Provide the [x, y] coordinate of the cell's center where the given text is located.  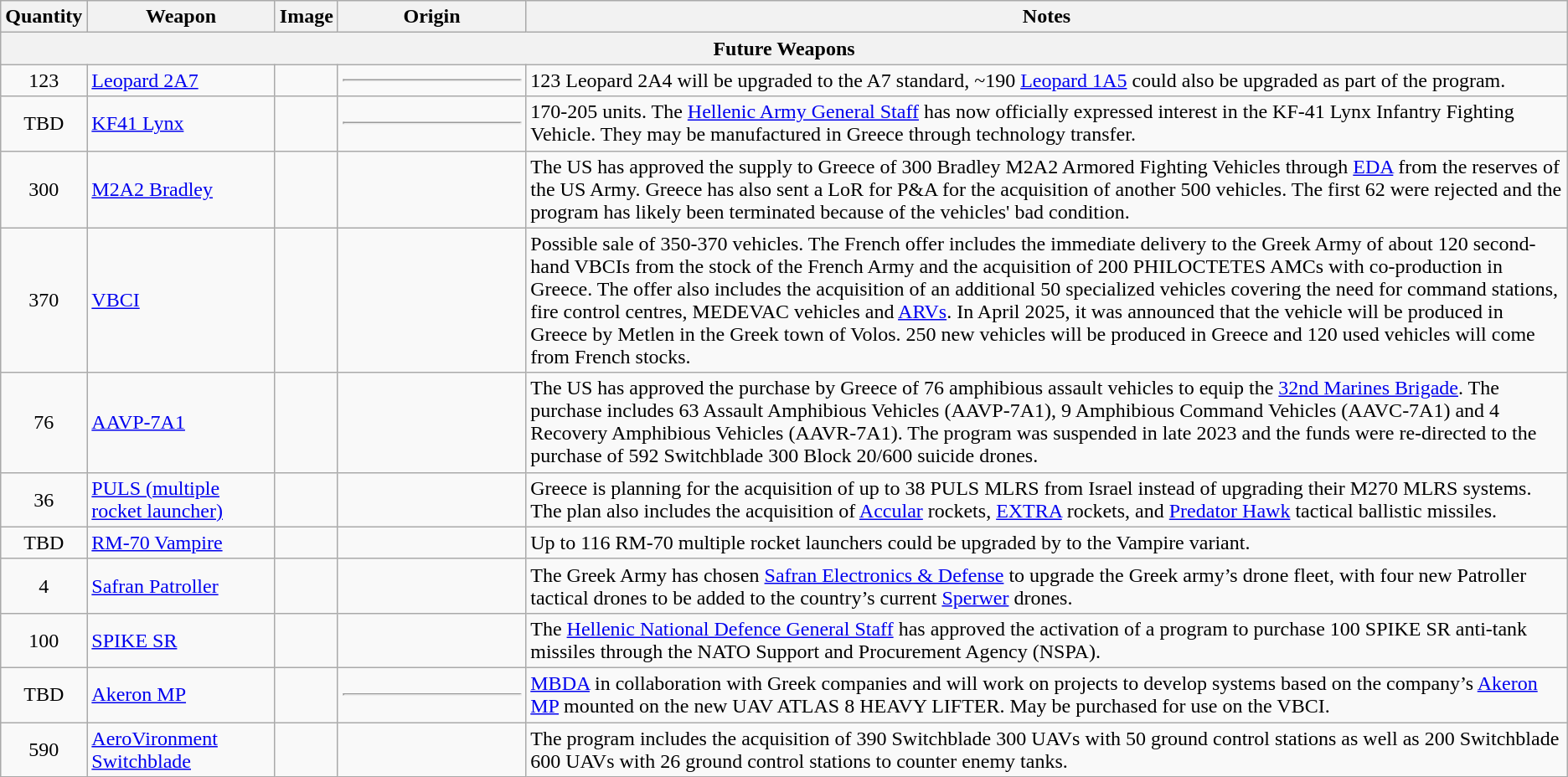
AAVP-7A1 [181, 422]
Akeron MP [181, 695]
Weapon [181, 17]
100 [44, 640]
76 [44, 422]
Future Weapons [784, 49]
VBCI [181, 300]
Notes [1047, 17]
300 [44, 189]
KF41 Lynx [181, 124]
123 [44, 80]
SPIKE SR [181, 640]
RM-70 Vampire [181, 543]
4 [44, 586]
AeroVironment Switchblade [181, 749]
370 [44, 300]
36 [44, 499]
M2A2 Bradley [181, 189]
Origin [431, 17]
590 [44, 749]
Image [307, 17]
Quantity [44, 17]
Up to 116 RM-70 multiple rocket launchers could be upgraded by to the Vampire variant. [1047, 543]
Safran Patroller [181, 586]
123 Leopard 2A4 will be upgraded to the A7 standard, ~190 Leopard 1A5 could also be upgraded as part of the program. [1047, 80]
PULS (multiple rocket launcher) [181, 499]
Leopard 2A7 [181, 80]
